Locate the cell with the specified text and output its [X, Y] center coordinate. 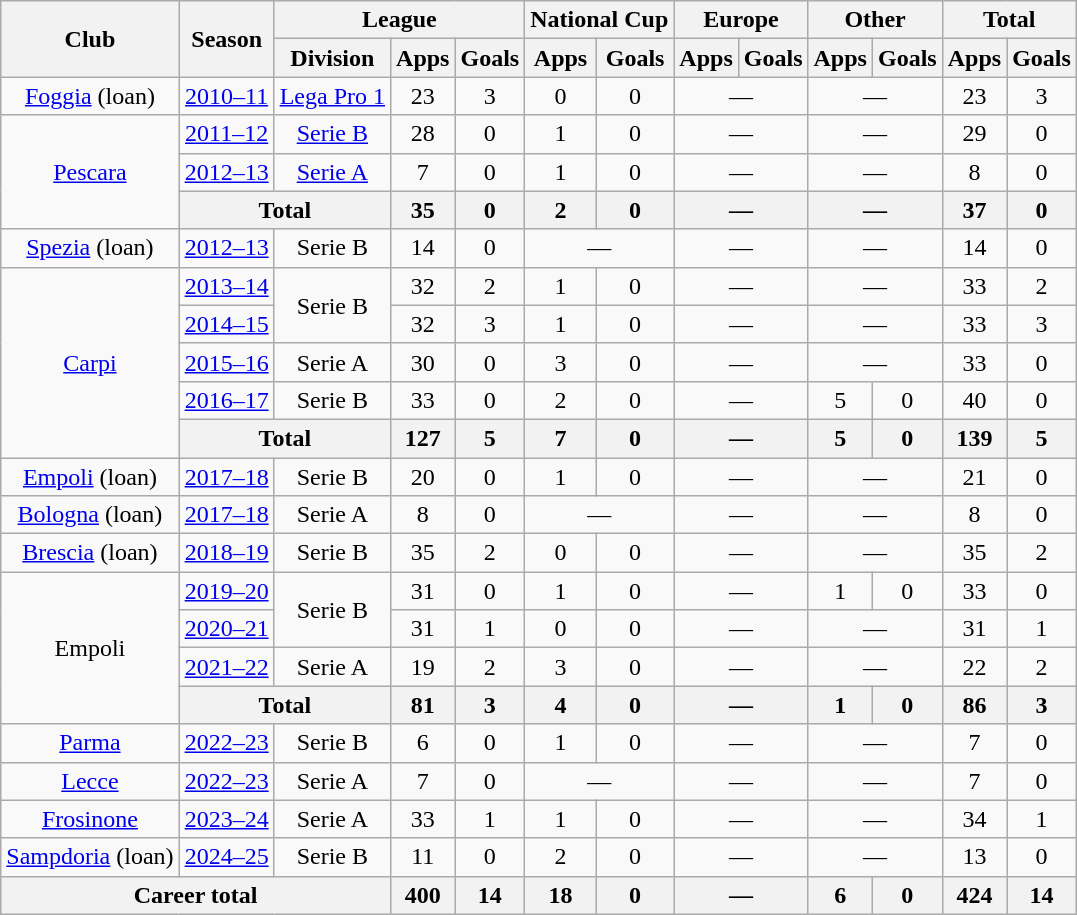
National Cup [600, 20]
Lega Pro 1 [332, 96]
4 [561, 705]
2019–20 [226, 591]
2020–21 [226, 629]
127 [423, 438]
Brescia (loan) [90, 553]
Club [90, 39]
League [400, 20]
2010–11 [226, 96]
Other [875, 20]
Foggia (loan) [90, 96]
86 [974, 705]
13 [974, 857]
37 [974, 210]
Lecce [90, 781]
29 [974, 134]
424 [974, 895]
40 [974, 400]
2011–12 [226, 134]
Division [332, 58]
30 [423, 362]
2021–22 [226, 667]
20 [423, 477]
2013–14 [226, 286]
Bologna (loan) [90, 515]
2016–17 [226, 400]
Season [226, 39]
2015–16 [226, 362]
34 [974, 819]
81 [423, 705]
22 [974, 667]
2018–19 [226, 553]
28 [423, 134]
Carpi [90, 362]
Sampdoria (loan) [90, 857]
21 [974, 477]
2024–25 [226, 857]
2023–24 [226, 819]
Career total [196, 895]
400 [423, 895]
Empoli (loan) [90, 477]
Europe [741, 20]
11 [423, 857]
2014–15 [226, 324]
19 [423, 667]
18 [561, 895]
Parma [90, 743]
Spezia (loan) [90, 248]
Pescara [90, 172]
Frosinone [90, 819]
139 [974, 438]
Empoli [90, 648]
